Identify which cell holds the provided text, then report its (x, y) central coordinate. 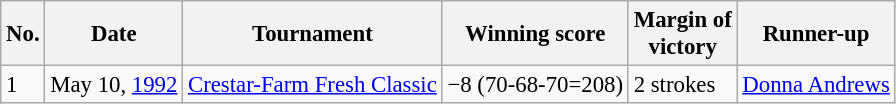
Crestar-Farm Fresh Classic (312, 85)
No. (23, 34)
Margin ofvictory (682, 34)
Date (114, 34)
−8 (70-68-70=208) (535, 85)
Donna Andrews (816, 85)
Runner-up (816, 34)
1 (23, 85)
Winning score (535, 34)
Tournament (312, 34)
2 strokes (682, 85)
May 10, 1992 (114, 85)
